Extract the (x, y) coordinate from the center of the cell holding the provided text.  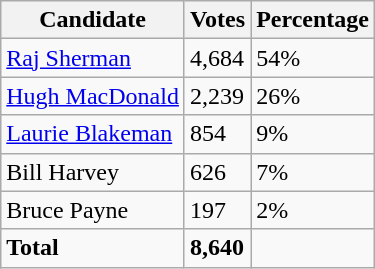
2,239 (217, 96)
26% (313, 96)
197 (217, 210)
Percentage (313, 20)
4,684 (217, 58)
Candidate (93, 20)
626 (217, 172)
Bruce Payne (93, 210)
7% (313, 172)
Bill Harvey (93, 172)
Hugh MacDonald (93, 96)
8,640 (217, 248)
54% (313, 58)
2% (313, 210)
Raj Sherman (93, 58)
9% (313, 134)
Votes (217, 20)
Total (93, 248)
Laurie Blakeman (93, 134)
854 (217, 134)
